Locate the cell with the specified text and output its [X, Y] center coordinate. 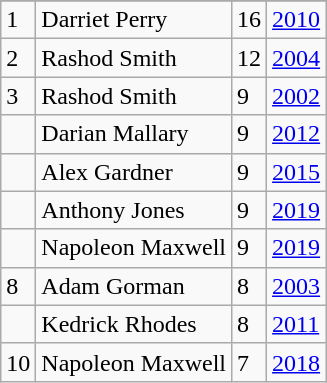
1 [18, 20]
2 [18, 58]
3 [18, 96]
2004 [296, 58]
7 [248, 362]
2003 [296, 286]
12 [248, 58]
Darriet Perry [134, 20]
2015 [296, 172]
2010 [296, 20]
Alex Gardner [134, 172]
2018 [296, 362]
2011 [296, 324]
Kedrick Rhodes [134, 324]
Adam Gorman [134, 286]
2002 [296, 96]
Anthony Jones [134, 210]
Darian Mallary [134, 134]
16 [248, 20]
2012 [296, 134]
10 [18, 362]
